Extract the (x, y) coordinate from the center of the cell holding the provided text.  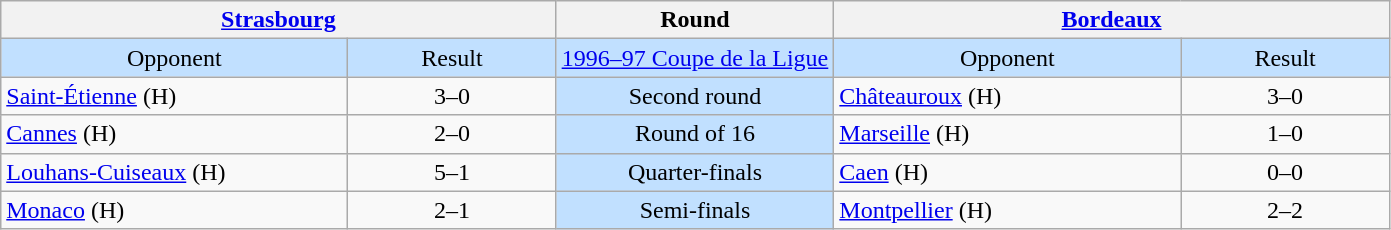
Semi-finals (695, 210)
2–0 (452, 134)
5–1 (452, 172)
Châteauroux (H) (1008, 96)
Montpellier (H) (1008, 210)
Cannes (H) (174, 134)
Bordeaux (1112, 20)
Round (695, 20)
Monaco (H) (174, 210)
2–2 (1285, 210)
Louhans-Cuiseaux (H) (174, 172)
2–1 (452, 210)
Marseille (H) (1008, 134)
Strasbourg (278, 20)
Saint-Étienne (H) (174, 96)
Round of 16 (695, 134)
0–0 (1285, 172)
Quarter-finals (695, 172)
1–0 (1285, 134)
Second round (695, 96)
1996–97 Coupe de la Ligue (695, 58)
Caen (H) (1008, 172)
